Find where the given text appears and provide that cell's center as (x, y) coordinate. 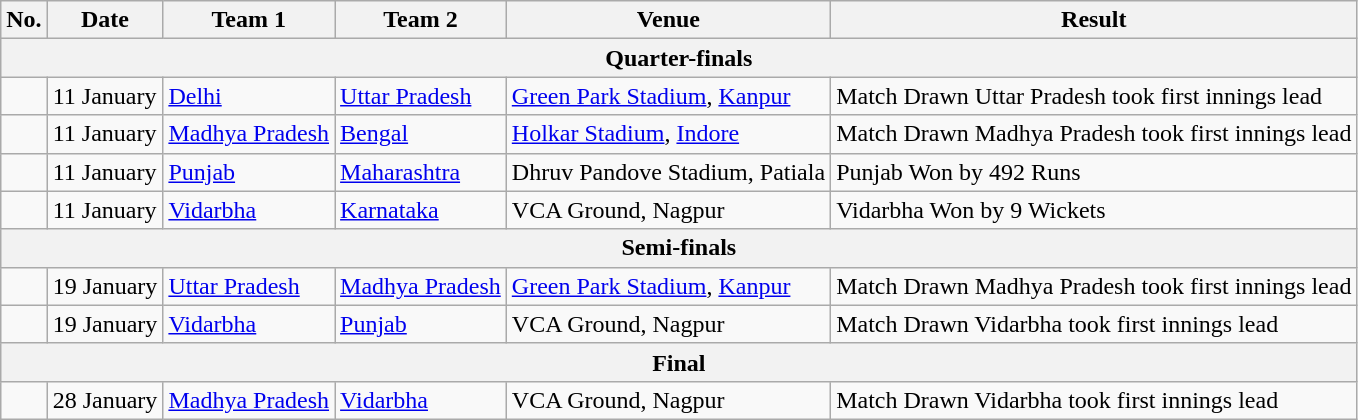
Date (105, 20)
Team 1 (249, 20)
Punjab Won by 492 Runs (1094, 172)
Bengal (421, 134)
Result (1094, 20)
Quarter-finals (679, 58)
28 January (105, 400)
Delhi (249, 96)
Maharashtra (421, 172)
Dhruv Pandove Stadium, Patiala (668, 172)
Final (679, 362)
Team 2 (421, 20)
No. (24, 20)
Venue (668, 20)
Semi-finals (679, 248)
Karnataka (421, 210)
Match Drawn Uttar Pradesh took first innings lead (1094, 96)
Holkar Stadium, Indore (668, 134)
Vidarbha Won by 9 Wickets (1094, 210)
